For the text-containing cell, return its midpoint in [X, Y] coordinate format. 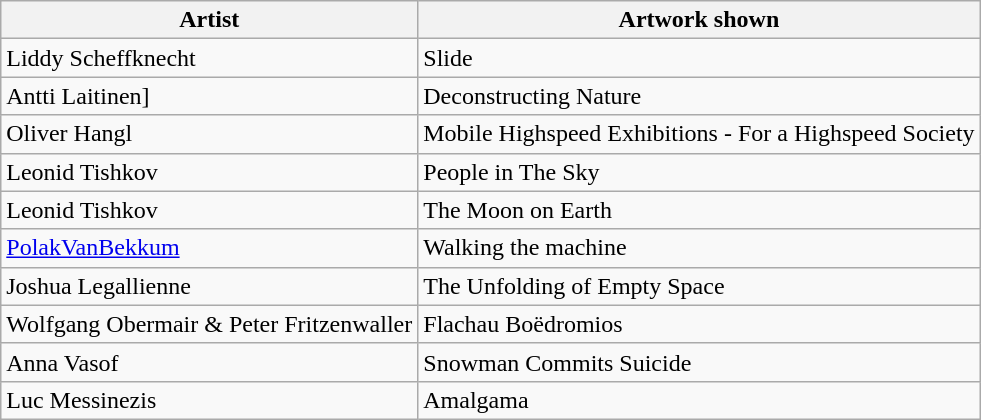
The Unfolding of Empty Space [699, 286]
Amalgama [699, 400]
Snowman Commits Suicide [699, 362]
Slide [699, 58]
Mobile Highspeed Exhibitions - For a Highspeed Society [699, 134]
People in The Sky [699, 172]
Artwork shown [699, 20]
Antti Laitinen] [210, 96]
Walking the machine [699, 248]
Artist [210, 20]
Wolfgang Obermair & Peter Fritzenwaller [210, 324]
Luc Messinezis [210, 400]
Oliver Hangl [210, 134]
Anna Vasof [210, 362]
Joshua Legallienne [210, 286]
Flachau Boëdromios [699, 324]
Deconstructing Nature [699, 96]
PolakVanBekkum [210, 248]
The Moon on Earth [699, 210]
Liddy Scheffknecht [210, 58]
